Extract the [x, y] coordinate from the center of the cell holding the provided text.  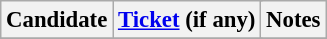
Notes [294, 20]
Ticket (if any) [187, 20]
Candidate [57, 20]
